Provide the (x, y) coordinate of the cell's center where the given text is located.  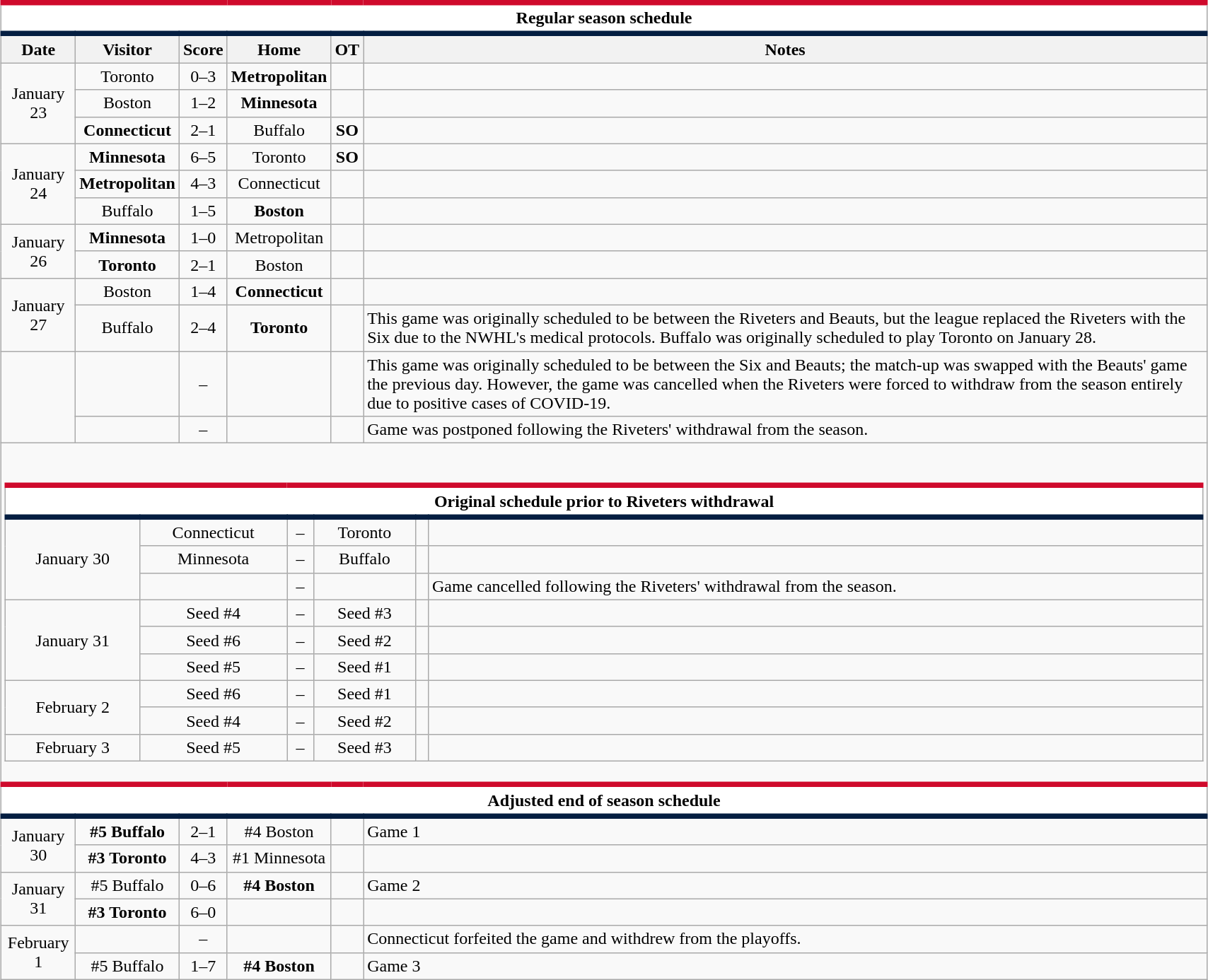
1–4 (203, 291)
0–3 (203, 76)
1–7 (203, 966)
January 26 (38, 251)
February 2 (73, 707)
Original schedule prior to Riveters withdrawal (604, 501)
Game 2 (785, 885)
Score (203, 48)
Game cancelled following the Riveters' withdrawal from the season. (815, 586)
2–4 (203, 328)
#1 Minnesota (279, 858)
1–5 (203, 211)
6–5 (203, 157)
6–0 (203, 912)
January 23 (38, 103)
February 3 (73, 747)
January 27 (38, 314)
Game 3 (785, 966)
1–0 (203, 238)
Game was postponed following the Riveters' withdrawal from the season. (785, 430)
Home (279, 48)
Notes (785, 48)
1–2 (203, 103)
Date (38, 48)
January 24 (38, 184)
OT (347, 48)
Game 1 (785, 830)
February 1 (38, 952)
Regular season schedule (604, 18)
0–6 (203, 885)
Visitor (127, 48)
Connecticut forfeited the game and withdrew from the playoffs. (785, 939)
Adjusted end of season schedule (604, 800)
